Search for the cell housing the specified text and yield its (x, y) center coordinate. 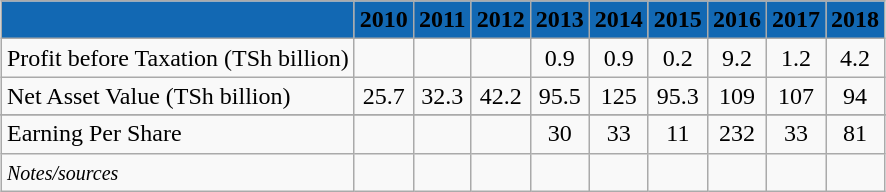
4.2 (856, 58)
2013 (560, 20)
2010 (384, 20)
2014 (618, 20)
11 (678, 134)
2018 (856, 20)
95.3 (678, 96)
Notes/sources (178, 172)
2015 (678, 20)
25.7 (384, 96)
30 (560, 134)
Profit before Taxation (TSh billion) (178, 58)
32.3 (442, 96)
81 (856, 134)
0.2 (678, 58)
109 (736, 96)
2017 (796, 20)
232 (736, 134)
Earning Per Share (178, 134)
2016 (736, 20)
107 (796, 96)
Net Asset Value (TSh billion) (178, 96)
1.2 (796, 58)
95.5 (560, 96)
2011 (442, 20)
94 (856, 96)
9.2 (736, 58)
2012 (500, 20)
42.2 (500, 96)
125 (618, 96)
